Output the (x, y) coordinate of the center of the cell containing the given text.  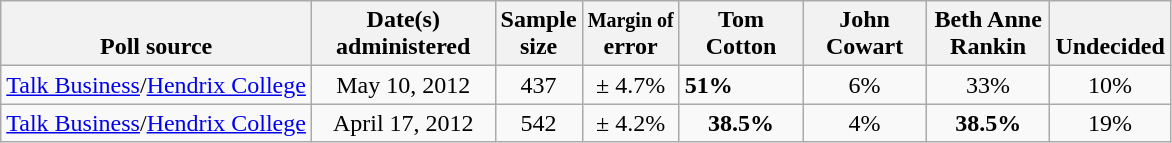
33% (988, 85)
542 (538, 123)
Date(s)administered (403, 34)
19% (1110, 123)
Margin oferror (630, 34)
± 4.7% (630, 85)
437 (538, 85)
4% (865, 123)
TomCotton (741, 34)
JohnCowart (865, 34)
6% (865, 85)
April 17, 2012 (403, 123)
10% (1110, 85)
May 10, 2012 (403, 85)
Beth AnneRankin (988, 34)
51% (741, 85)
± 4.2% (630, 123)
Samplesize (538, 34)
Poll source (156, 34)
Undecided (1110, 34)
